Provide the [x, y] coordinate of the cell's center where the given text is located.  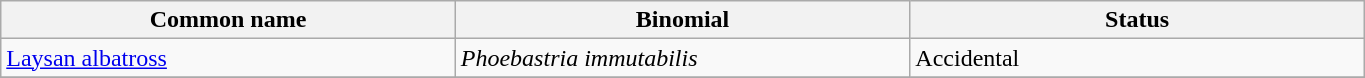
Accidental [1138, 58]
Status [1138, 20]
Laysan albatross [228, 58]
Phoebastria immutabilis [682, 58]
Binomial [682, 20]
Common name [228, 20]
